From the cell containing the given text, extract its center point as [X, Y] coordinate. 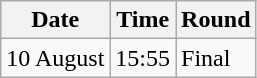
Round [216, 20]
10 August [56, 58]
Date [56, 20]
15:55 [143, 58]
Time [143, 20]
Final [216, 58]
